Extract the (X, Y) coordinate from the center of the cell holding the provided text.  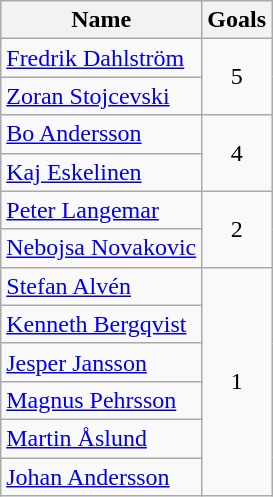
2 (237, 229)
Jesper Jansson (102, 362)
5 (237, 77)
Peter Langemar (102, 210)
Fredrik Dahlström (102, 58)
Zoran Stojcevski (102, 96)
Bo Andersson (102, 134)
Magnus Pehrsson (102, 400)
Kenneth Bergqvist (102, 324)
Goals (237, 20)
Nebojsa Novakovic (102, 248)
4 (237, 153)
Stefan Alvén (102, 286)
1 (237, 381)
Martin Åslund (102, 438)
Name (102, 20)
Kaj Eskelinen (102, 172)
Johan Andersson (102, 477)
